Pinpoint the cell where the given text exists, returning its [X, Y] midpoint coordinate. 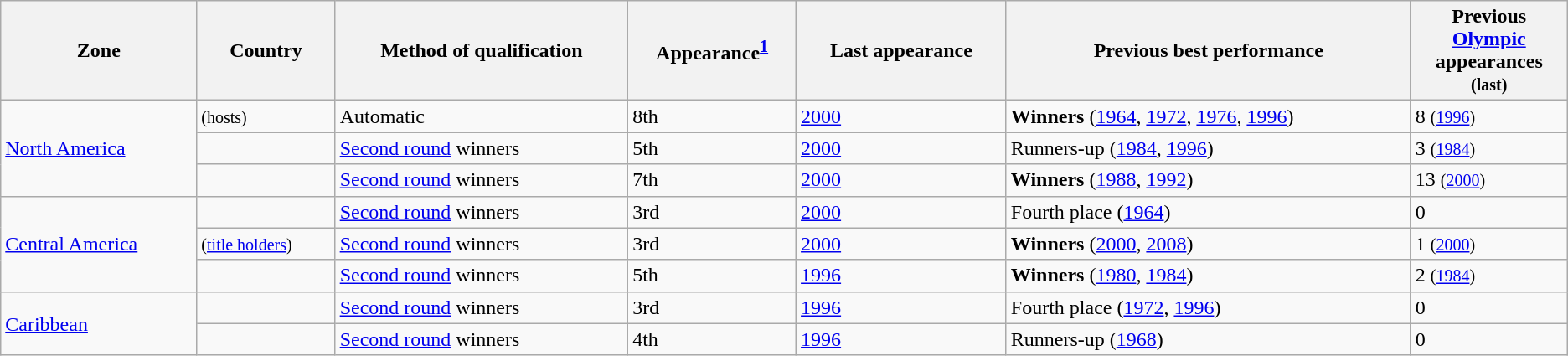
7th [712, 180]
Zone [99, 50]
Central America [99, 244]
13 (2000) [1489, 180]
4th [712, 339]
Last appearance [901, 50]
Appearance1 [712, 50]
3 (1984) [1489, 148]
Previous Olympic appearances(last) [1489, 50]
Runners-up (1968) [1208, 339]
8th [712, 116]
(hosts) [266, 116]
Previous best performance [1208, 50]
Winners (2000, 2008) [1208, 244]
Fourth place (1972, 1996) [1208, 307]
Runners-up (1984, 1996) [1208, 148]
1 (2000) [1489, 244]
Country [266, 50]
Caribbean [99, 323]
2 (1984) [1489, 276]
Automatic [482, 116]
8 (1996) [1489, 116]
(title holders) [266, 244]
Winners (1980, 1984) [1208, 276]
North America [99, 148]
Winners (1964, 1972, 1976, 1996) [1208, 116]
Method of qualification [482, 50]
Winners (1988, 1992) [1208, 180]
Fourth place (1964) [1208, 212]
